Determine the (x, y) coordinate at the center of the cell enclosing the given text.  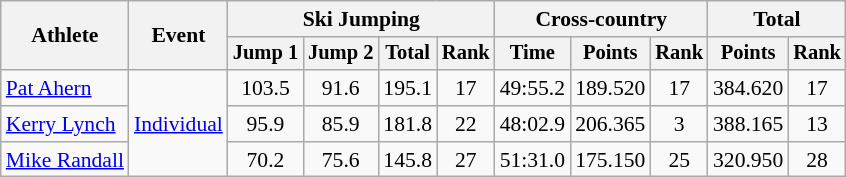
Jump 2 (340, 54)
Jump 1 (266, 54)
Pat Ahern (65, 88)
189.520 (610, 88)
384.620 (748, 88)
48:02.9 (532, 124)
22 (466, 124)
95.9 (266, 124)
103.5 (266, 88)
181.8 (408, 124)
195.1 (408, 88)
91.6 (340, 88)
Cross-country (602, 19)
388.165 (748, 124)
Individual (178, 124)
Kerry Lynch (65, 124)
13 (817, 124)
206.365 (610, 124)
85.9 (340, 124)
Athlete (65, 36)
49:55.2 (532, 88)
Time (532, 54)
3 (679, 124)
Event (178, 36)
Ski Jumping (362, 19)
